Return the [x, y] coordinate for the center point of the cell that contains the specified text.  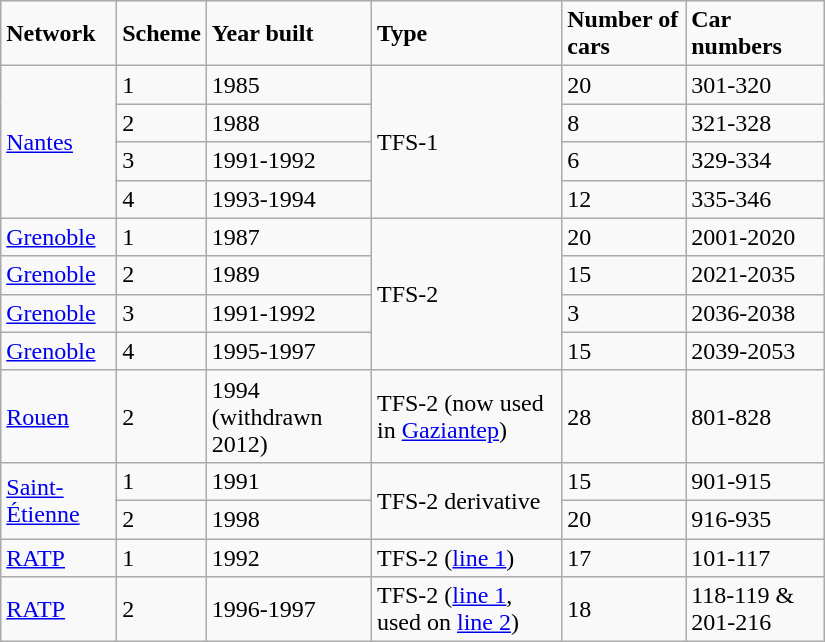
TFS-2 [466, 294]
12 [624, 199]
801-828 [756, 416]
Network [59, 34]
Nantes [59, 142]
TFS-2 (line 1, used on line 2) [466, 610]
2036-2038 [756, 313]
1988 [288, 123]
321-328 [756, 123]
2001-2020 [756, 237]
18 [624, 610]
8 [624, 123]
2021-2035 [756, 275]
1995-1997 [288, 351]
335-346 [756, 199]
Type [466, 34]
329-334 [756, 161]
1987 [288, 237]
1996-1997 [288, 610]
1992 [288, 557]
Year built [288, 34]
2039-2053 [756, 351]
901-915 [756, 481]
101-117 [756, 557]
301-320 [756, 85]
TFS-2 (line 1) [466, 557]
Number of cars [624, 34]
TFS-2 derivative [466, 500]
17 [624, 557]
1989 [288, 275]
1998 [288, 519]
TFS-2 (now used in Gaziantep) [466, 416]
1993-1994 [288, 199]
Car numbers [756, 34]
1994 (withdrawn 2012) [288, 416]
Scheme [162, 34]
1985 [288, 85]
28 [624, 416]
916-935 [756, 519]
1991 [288, 481]
Saint-Étienne [59, 500]
6 [624, 161]
TFS-1 [466, 142]
118-119 & 201-216 [756, 610]
Rouen [59, 416]
